Provide the [X, Y] coordinate of the cell's center where the given text is located.  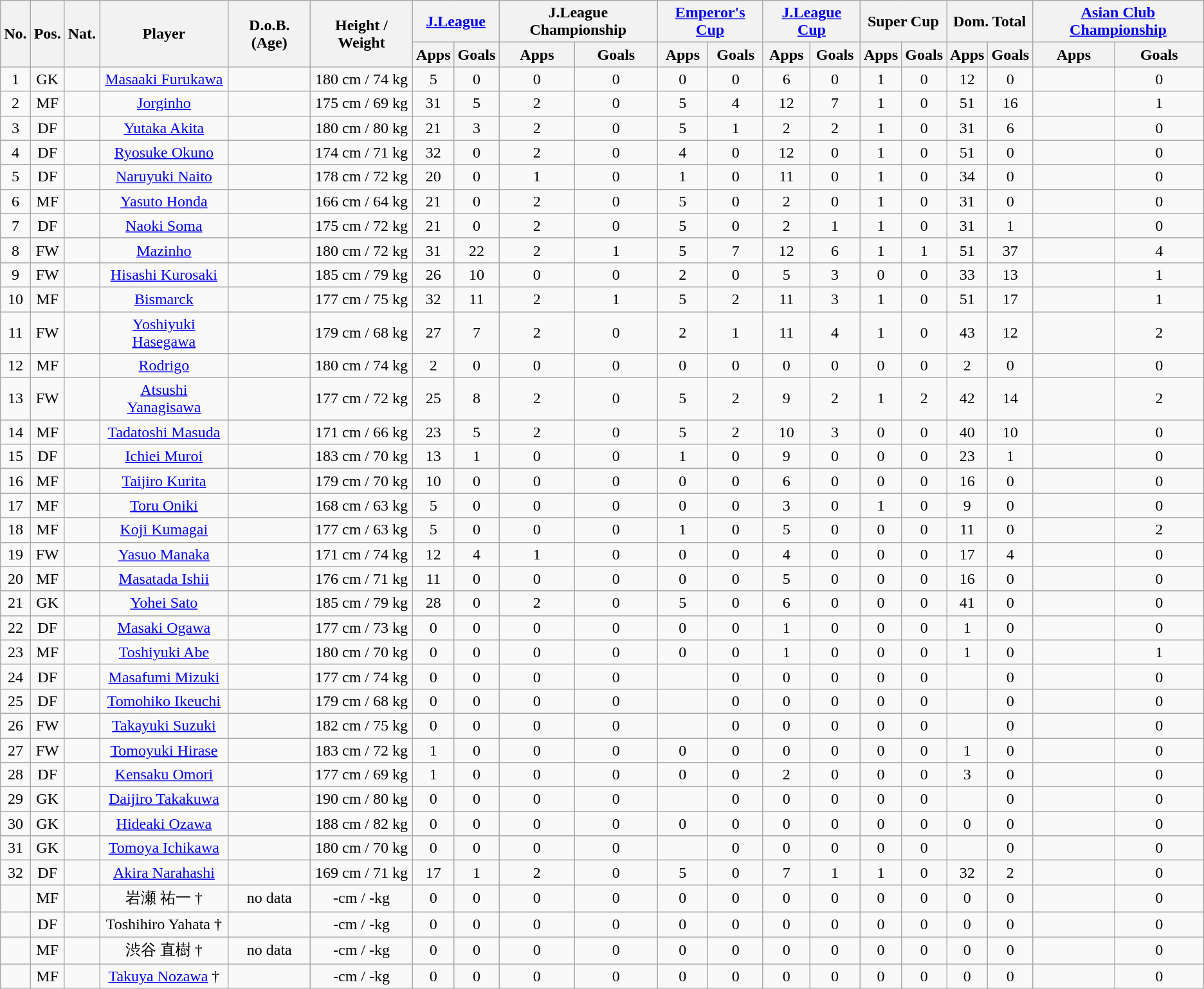
Yasuo Manaka [165, 554]
174 cm / 71 kg [361, 152]
J.League Cup [812, 22]
Tomohiko Ikeuchi [165, 701]
Tadatoshi Masuda [165, 432]
Nat. [82, 33]
Super Cup [903, 22]
J.League [456, 22]
Tomoya Ichikawa [165, 848]
Tomoyuki Hirase [165, 750]
Ryosuke Okuno [165, 152]
Player [165, 33]
177 cm / 73 kg [361, 628]
177 cm / 69 kg [361, 775]
19 [15, 554]
177 cm / 72 kg [361, 399]
Asian Club Championship [1118, 22]
24 [15, 676]
Kensaku Omori [165, 775]
岩瀬 祐一 † [165, 899]
渋谷 直樹 † [165, 950]
183 cm / 72 kg [361, 750]
Masatada Ishii [165, 579]
33 [967, 275]
179 cm / 70 kg [361, 481]
180 cm / 72 kg [361, 250]
Jorginho [165, 104]
15 [15, 457]
Pos. [48, 33]
Yoshiyuki Hasegawa [165, 332]
Hideaki Ozawa [165, 824]
40 [967, 432]
180 cm / 80 kg [361, 128]
168 cm / 63 kg [361, 505]
188 cm / 82 kg [361, 824]
171 cm / 66 kg [361, 432]
190 cm / 80 kg [361, 799]
178 cm / 72 kg [361, 177]
Taijiro Kurita [165, 481]
No. [15, 33]
Yutaka Akita [165, 128]
29 [15, 799]
Emperor's Cup [710, 22]
177 cm / 75 kg [361, 299]
Mazinho [165, 250]
18 [15, 530]
37 [1010, 250]
Height / Weight [361, 33]
Yasuto Honda [165, 201]
42 [967, 399]
182 cm / 75 kg [361, 725]
Dom. Total [990, 22]
166 cm / 64 kg [361, 201]
43 [967, 332]
Daijiro Takakuwa [165, 799]
175 cm / 72 kg [361, 226]
Masaki Ogawa [165, 628]
Naruyuki Naito [165, 177]
Atsushi Yanagisawa [165, 399]
D.o.B. (Age) [269, 33]
Naoki Soma [165, 226]
J.League Championship [578, 22]
Takuya Nozawa † [165, 976]
30 [15, 824]
Ichiei Muroi [165, 457]
41 [967, 603]
Yohei Sato [165, 603]
Masaaki Furukawa [165, 79]
177 cm / 74 kg [361, 676]
Takayuki Suzuki [165, 725]
Toru Oniki [165, 505]
Akira Narahashi [165, 873]
Toshiyuki Abe [165, 652]
Rodrigo [165, 366]
Bismarck [165, 299]
Koji Kumagai [165, 530]
176 cm / 71 kg [361, 579]
171 cm / 74 kg [361, 554]
Hisashi Kurosaki [165, 275]
175 cm / 69 kg [361, 104]
169 cm / 71 kg [361, 873]
177 cm / 63 kg [361, 530]
Toshihiro Yahata † [165, 924]
183 cm / 70 kg [361, 457]
Masafumi Mizuki [165, 676]
34 [967, 177]
